Determine the [x, y] coordinate at the center of the cell enclosing the given text.  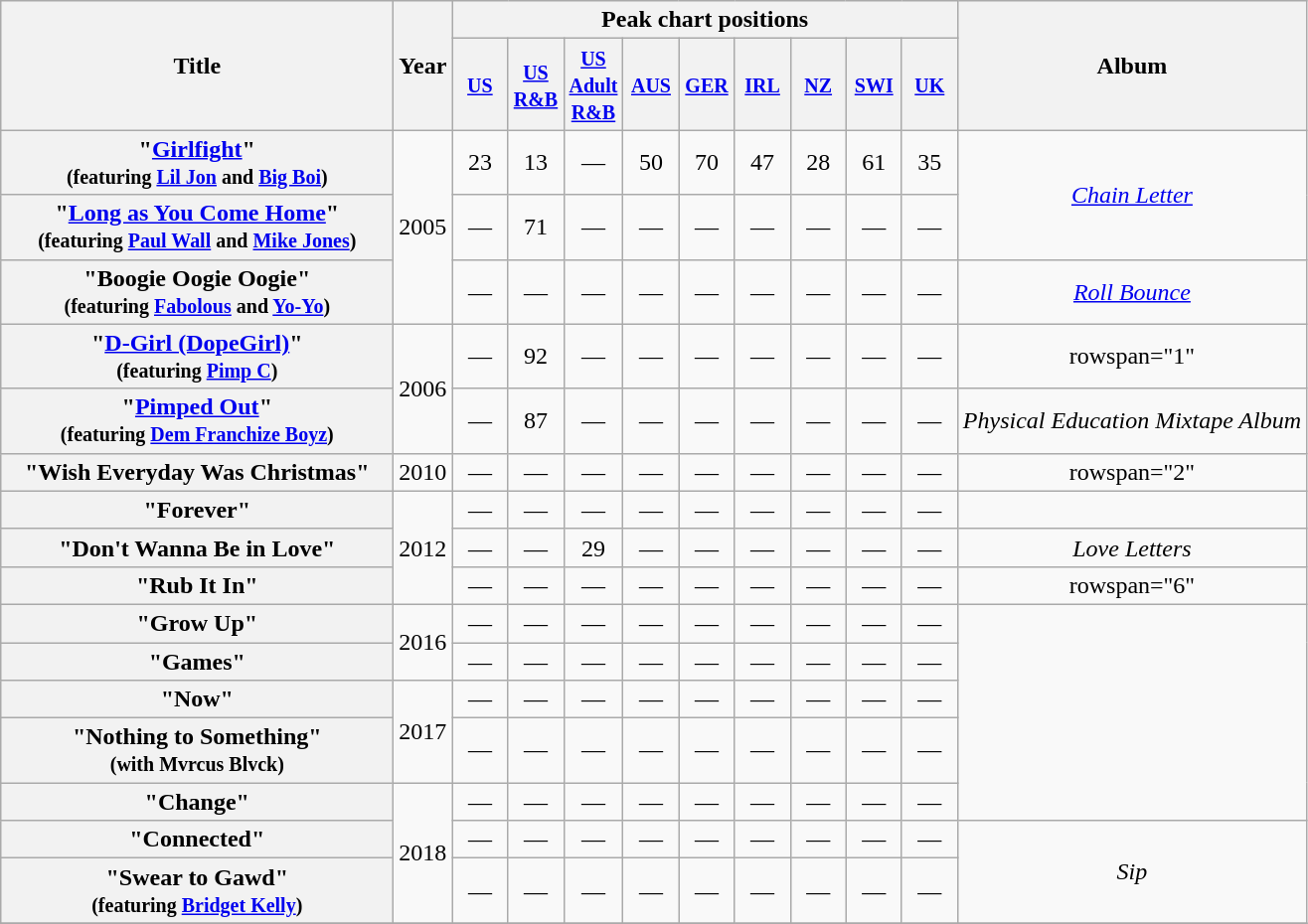
"D-Girl (DopeGirl)" (featuring Pimp C) [197, 356]
2005 [423, 227]
Year [423, 66]
Love Letters [1131, 547]
USAdult R&B [593, 84]
13 [536, 163]
87 [536, 421]
NZ [818, 84]
"Wish Everyday Was Christmas" [197, 472]
92 [536, 356]
Roll Bounce [1131, 292]
"Grow Up" [197, 623]
USR&B [536, 84]
rowspan="2" [1131, 472]
"Don't Wanna Be in Love" [197, 547]
IRL [762, 84]
71 [536, 227]
2010 [423, 472]
47 [762, 163]
"Rub It In" [197, 585]
23 [480, 163]
Sip [1131, 872]
GER [707, 84]
"Pimped Out" (featuring Dem Franchize Boyz) [197, 421]
Chain Letter [1131, 195]
"Nothing to Something" (with Mvrcus Blvck) [197, 751]
28 [818, 163]
"Girlfight" (featuring Lil Jon and Big Boi) [197, 163]
"Connected" [197, 840]
Peak chart positions [705, 20]
SWI [874, 84]
35 [929, 163]
"Long as You Come Home"(featuring Paul Wall and Mike Jones) [197, 227]
"Boogie Oogie Oogie" (featuring Fabolous and Yo-Yo) [197, 292]
"Forever" [197, 510]
"Change" [197, 802]
2018 [423, 852]
2012 [423, 547]
2006 [423, 388]
"Now" [197, 699]
"Games" [197, 661]
rowspan="1" [1131, 356]
Physical Education Mixtape Album [1131, 421]
70 [707, 163]
US [480, 84]
2017 [423, 731]
Title [197, 66]
61 [874, 163]
2016 [423, 642]
29 [593, 547]
rowspan="6" [1131, 585]
Album [1131, 66]
UK [929, 84]
AUS [651, 84]
50 [651, 163]
"Swear to Gawd" (featuring Bridget Kelly) [197, 890]
